Output the (x, y) coordinate of the center of the cell containing the given text.  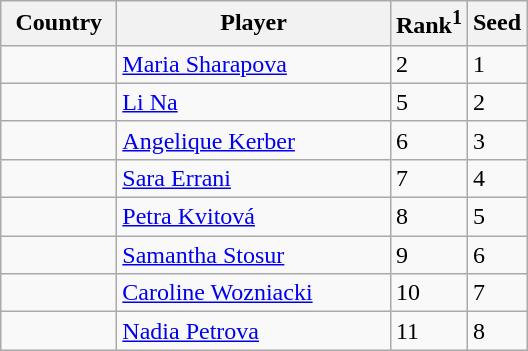
Caroline Wozniacki (254, 293)
Player (254, 24)
Petra Kvitová (254, 217)
Rank1 (428, 24)
Li Na (254, 102)
11 (428, 331)
1 (496, 64)
Samantha Stosur (254, 255)
Angelique Kerber (254, 140)
9 (428, 255)
Seed (496, 24)
Nadia Petrova (254, 331)
4 (496, 178)
Sara Errani (254, 178)
Maria Sharapova (254, 64)
10 (428, 293)
Country (59, 24)
3 (496, 140)
